Locate the cell with the specified text and output its (X, Y) center coordinate. 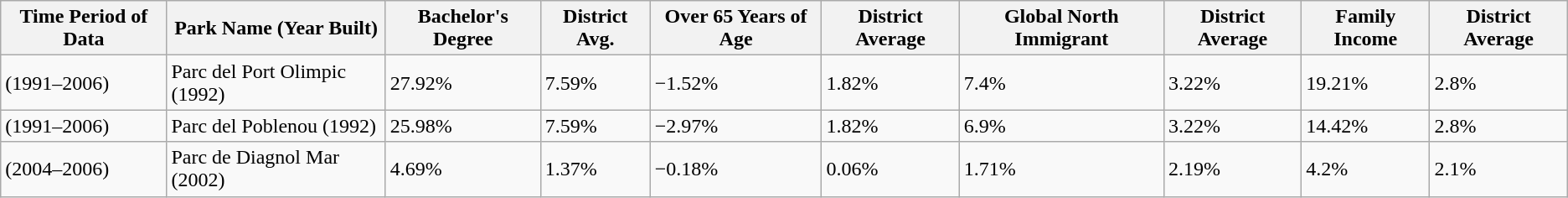
1.71% (1061, 169)
(2004–2006) (84, 169)
0.06% (890, 169)
27.92% (462, 82)
Bachelor's Degree (462, 29)
6.9% (1061, 126)
Over 65 Years of Age (735, 29)
14.42% (1365, 126)
7.4% (1061, 82)
District Avg. (595, 29)
19.21% (1365, 82)
2.1% (1498, 169)
4.2% (1365, 169)
−2.97% (735, 126)
Parc del Poblenou (1992) (276, 126)
1.37% (595, 169)
2.19% (1232, 169)
4.69% (462, 169)
−0.18% (735, 169)
25.98% (462, 126)
Family Income (1365, 29)
Time Period of Data (84, 29)
−1.52% (735, 82)
Parc del Port Olimpic (1992) (276, 82)
Parc de Diagnol Mar (2002) (276, 169)
Global North Immigrant (1061, 29)
Park Name (Year Built) (276, 29)
